Detect which cell encompasses the target text, then output its [X, Y] center coordinate. 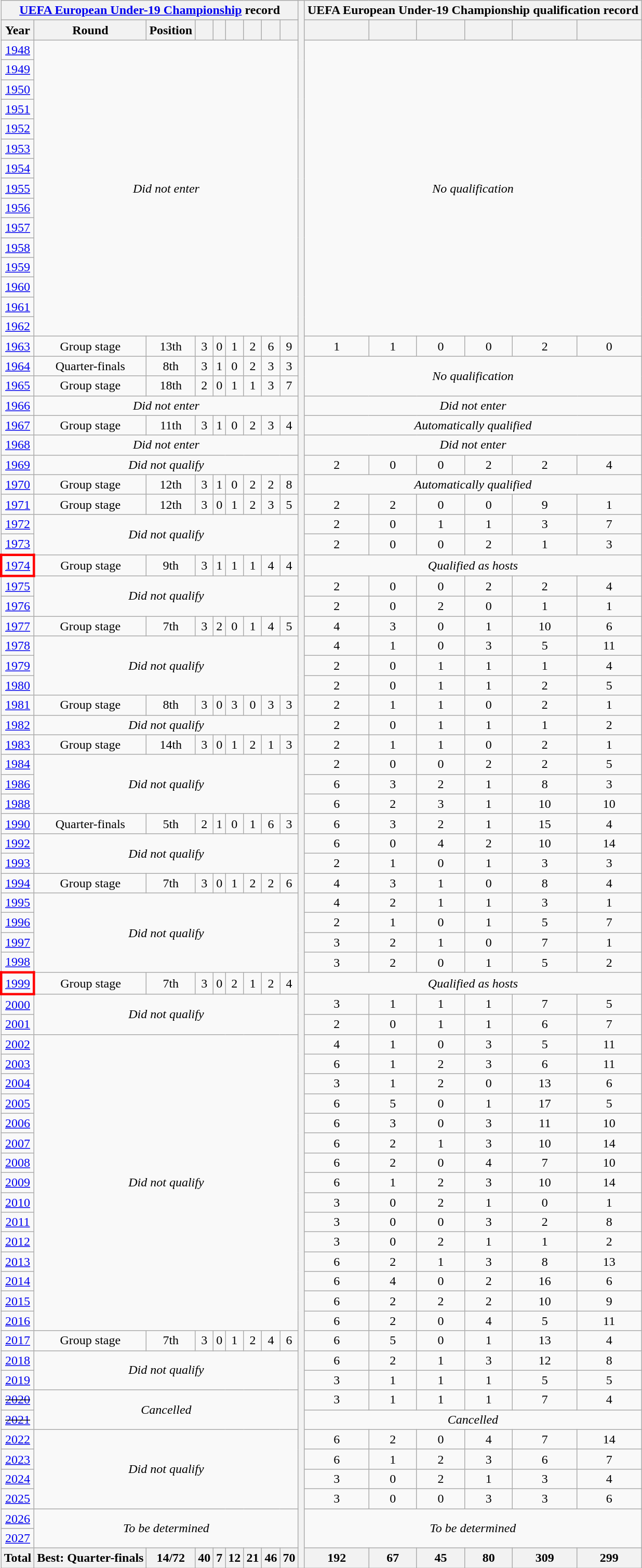
UEFA European Under-19 Championship qualification record [473, 10]
Year [18, 30]
1960 [18, 287]
2027 [18, 1538]
67 [393, 1558]
5th [171, 823]
UEFA European Under-19 Championship record [150, 10]
Best: Quarter-finals [90, 1558]
1962 [18, 327]
Round [90, 30]
1977 [18, 626]
2000 [18, 1004]
2022 [18, 1439]
1973 [18, 544]
2010 [18, 1202]
21 [252, 1558]
1971 [18, 504]
14/72 [171, 1558]
1955 [18, 188]
2014 [18, 1281]
1978 [18, 646]
1983 [18, 745]
1986 [18, 784]
2007 [18, 1143]
2011 [18, 1222]
1999 [18, 983]
16 [545, 1281]
1970 [18, 484]
46 [271, 1558]
18th [171, 386]
299 [609, 1558]
9th [171, 565]
2025 [18, 1498]
1975 [18, 586]
1974 [18, 565]
1982 [18, 725]
70 [289, 1558]
192 [337, 1558]
1972 [18, 524]
1954 [18, 168]
1953 [18, 148]
2003 [18, 1064]
1997 [18, 942]
40 [205, 1558]
1984 [18, 764]
2001 [18, 1024]
1981 [18, 705]
2013 [18, 1262]
1990 [18, 823]
309 [545, 1558]
2005 [18, 1103]
2026 [18, 1519]
1957 [18, 227]
14th [171, 745]
2009 [18, 1182]
45 [440, 1558]
2021 [18, 1420]
1980 [18, 685]
Position [171, 30]
1961 [18, 307]
1965 [18, 386]
2004 [18, 1084]
1949 [18, 70]
Total [18, 1558]
1967 [18, 425]
2017 [18, 1341]
2019 [18, 1380]
1950 [18, 89]
17 [545, 1103]
1959 [18, 267]
1948 [18, 50]
2023 [18, 1459]
2020 [18, 1400]
11th [171, 425]
1966 [18, 405]
80 [489, 1558]
1996 [18, 923]
2024 [18, 1479]
1969 [18, 465]
1976 [18, 606]
1958 [18, 248]
1992 [18, 843]
1994 [18, 883]
2006 [18, 1123]
15 [545, 823]
1963 [18, 346]
2016 [18, 1321]
1988 [18, 804]
2002 [18, 1044]
13th [171, 346]
1952 [18, 129]
1979 [18, 666]
1995 [18, 903]
2008 [18, 1163]
1968 [18, 445]
2012 [18, 1242]
1993 [18, 863]
2015 [18, 1301]
1951 [18, 109]
2018 [18, 1360]
1956 [18, 208]
1964 [18, 366]
1998 [18, 963]
